From the cell containing the given text, extract its center point as (x, y) coordinate. 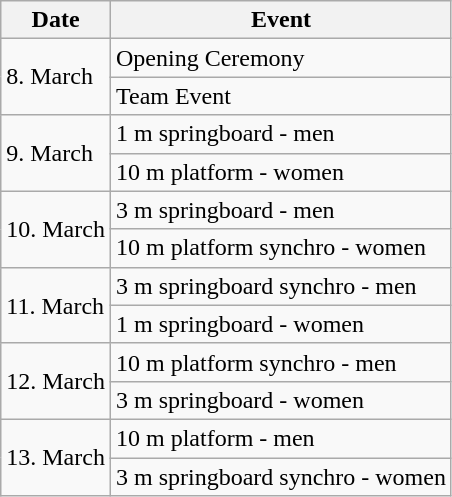
10 m platform - women (280, 172)
8. March (56, 77)
1 m springboard - men (280, 134)
3 m springboard - women (280, 400)
Event (280, 20)
Opening Ceremony (280, 58)
Date (56, 20)
10. March (56, 229)
11. March (56, 305)
10 m platform synchro - women (280, 248)
10 m platform - men (280, 438)
1 m springboard - women (280, 324)
10 m platform synchro - men (280, 362)
13. March (56, 457)
3 m springboard synchro - men (280, 286)
Team Event (280, 96)
9. March (56, 153)
3 m springboard - men (280, 210)
12. March (56, 381)
3 m springboard synchro - women (280, 477)
